Return the (x, y) coordinate for the center point of the cell that contains the specified text.  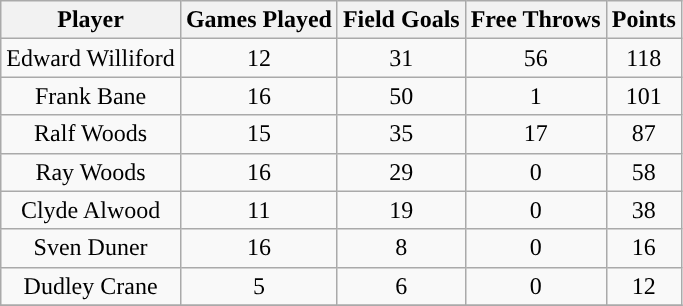
Player (91, 20)
50 (401, 96)
Clyde Alwood (91, 210)
35 (401, 134)
8 (401, 248)
Sven Duner (91, 248)
6 (401, 286)
11 (258, 210)
101 (644, 96)
19 (401, 210)
1 (536, 96)
Edward Williford (91, 58)
Games Played (258, 20)
118 (644, 58)
Ralf Woods (91, 134)
Free Throws (536, 20)
31 (401, 58)
Points (644, 20)
87 (644, 134)
58 (644, 172)
38 (644, 210)
56 (536, 58)
29 (401, 172)
Frank Bane (91, 96)
17 (536, 134)
Dudley Crane (91, 286)
Field Goals (401, 20)
Ray Woods (91, 172)
15 (258, 134)
5 (258, 286)
